Detect which cell encompasses the target text, then output its (X, Y) center coordinate. 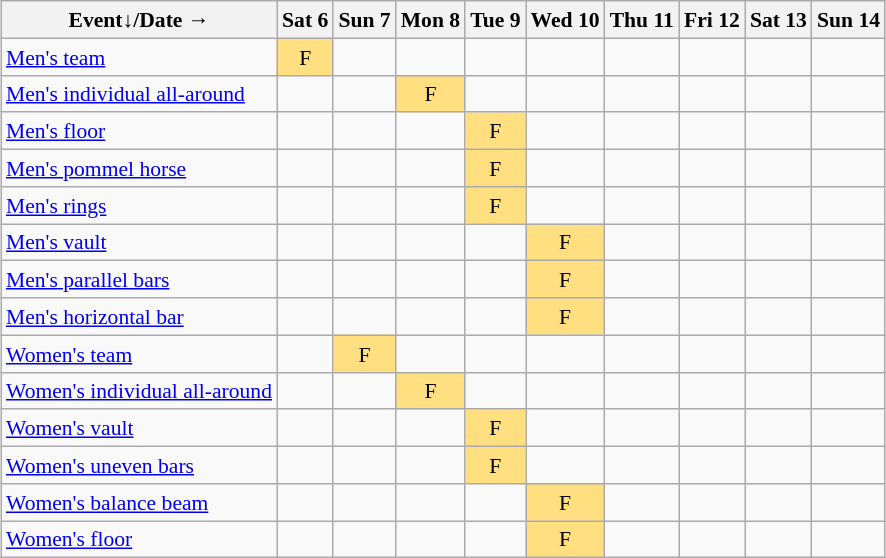
Mon 8 (430, 20)
Sat 13 (778, 20)
Men's individual all-around (139, 94)
Men's horizontal bar (139, 316)
Women's floor (139, 538)
Sat 6 (305, 20)
Men's team (139, 56)
Women's team (139, 354)
Event↓/Date → (139, 20)
Sun 7 (364, 20)
Men's floor (139, 130)
Men's pommel horse (139, 168)
Men's parallel bars (139, 280)
Fri 12 (712, 20)
Men's rings (139, 204)
Men's vault (139, 242)
Women's individual all-around (139, 390)
Women's uneven bars (139, 464)
Women's balance beam (139, 502)
Wed 10 (566, 20)
Women's vault (139, 428)
Sun 14 (848, 20)
Tue 9 (495, 20)
Thu 11 (642, 20)
